Extract the (X, Y) coordinate from the center of the cell holding the provided text.  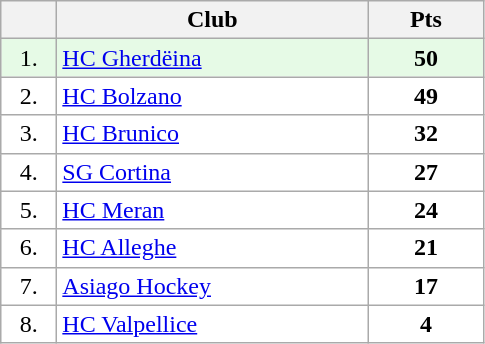
5. (29, 210)
HC Valpellice (212, 324)
3. (29, 134)
Club (212, 20)
17 (426, 286)
Asiago Hockey (212, 286)
Pts (426, 20)
2. (29, 96)
6. (29, 248)
8. (29, 324)
HC Brunico (212, 134)
HC Meran (212, 210)
1. (29, 58)
SG Cortina (212, 172)
7. (29, 286)
4. (29, 172)
HC Alleghe (212, 248)
49 (426, 96)
4 (426, 324)
32 (426, 134)
24 (426, 210)
HC Gherdëina (212, 58)
21 (426, 248)
50 (426, 58)
27 (426, 172)
HC Bolzano (212, 96)
